For the text-containing cell, return its midpoint in [x, y] coordinate format. 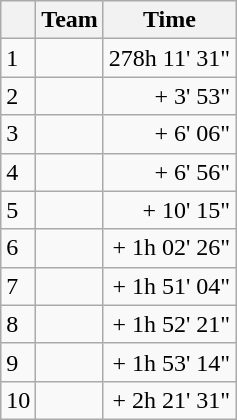
4 [18, 172]
10 [18, 400]
+ 1h 52' 21" [169, 324]
1 [18, 58]
Team [70, 20]
9 [18, 362]
+ 1h 02' 26" [169, 248]
+ 6' 06" [169, 134]
+ 10' 15" [169, 210]
8 [18, 324]
5 [18, 210]
2 [18, 96]
6 [18, 248]
278h 11' 31" [169, 58]
+ 1h 51' 04" [169, 286]
+ 3' 53" [169, 96]
7 [18, 286]
3 [18, 134]
+ 2h 21' 31" [169, 400]
+ 6' 56" [169, 172]
+ 1h 53' 14" [169, 362]
Time [169, 20]
